Scan for the cell matching the given text and deliver its (X, Y) coordinate at center. 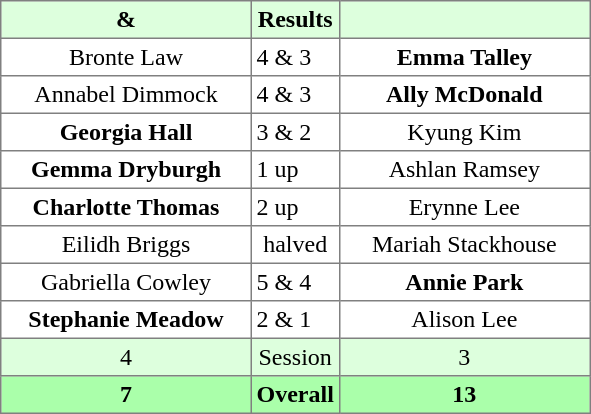
2 up (295, 207)
7 (126, 395)
Gabriella Cowley (126, 282)
3 & 2 (295, 132)
13 (464, 395)
Annabel Dimmock (126, 95)
Alison Lee (464, 320)
Session (295, 357)
5 & 4 (295, 282)
4 (126, 357)
Georgia Hall (126, 132)
Erynne Lee (464, 207)
Mariah Stackhouse (464, 245)
Results (295, 20)
halved (295, 245)
Bronte Law (126, 57)
Ally McDonald (464, 95)
2 & 1 (295, 320)
Charlotte Thomas (126, 207)
Emma Talley (464, 57)
Kyung Kim (464, 132)
Ashlan Ramsey (464, 170)
Eilidh Briggs (126, 245)
Overall (295, 395)
& (126, 20)
Gemma Dryburgh (126, 170)
3 (464, 357)
Stephanie Meadow (126, 320)
1 up (295, 170)
Annie Park (464, 282)
